Scan for the cell matching the given text and deliver its [x, y] coordinate at center. 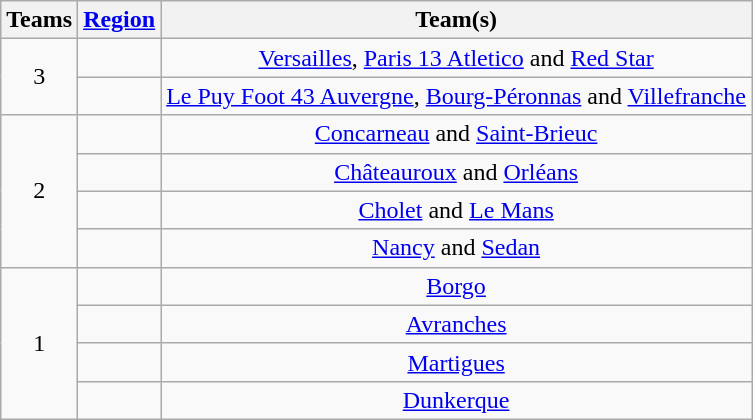
Châteauroux and Orléans [456, 172]
Cholet and Le Mans [456, 210]
2 [40, 191]
Team(s) [456, 20]
Le Puy Foot 43 Auvergne, Bourg-Péronnas and Villefranche [456, 96]
Avranches [456, 324]
Dunkerque [456, 400]
Concarneau and Saint-Brieuc [456, 134]
Martigues [456, 362]
Versailles, Paris 13 Atletico and Red Star [456, 58]
Region [120, 20]
Borgo [456, 286]
Teams [40, 20]
Nancy and Sedan [456, 248]
1 [40, 343]
3 [40, 77]
